Locate the cell with the specified text and output its (x, y) center coordinate. 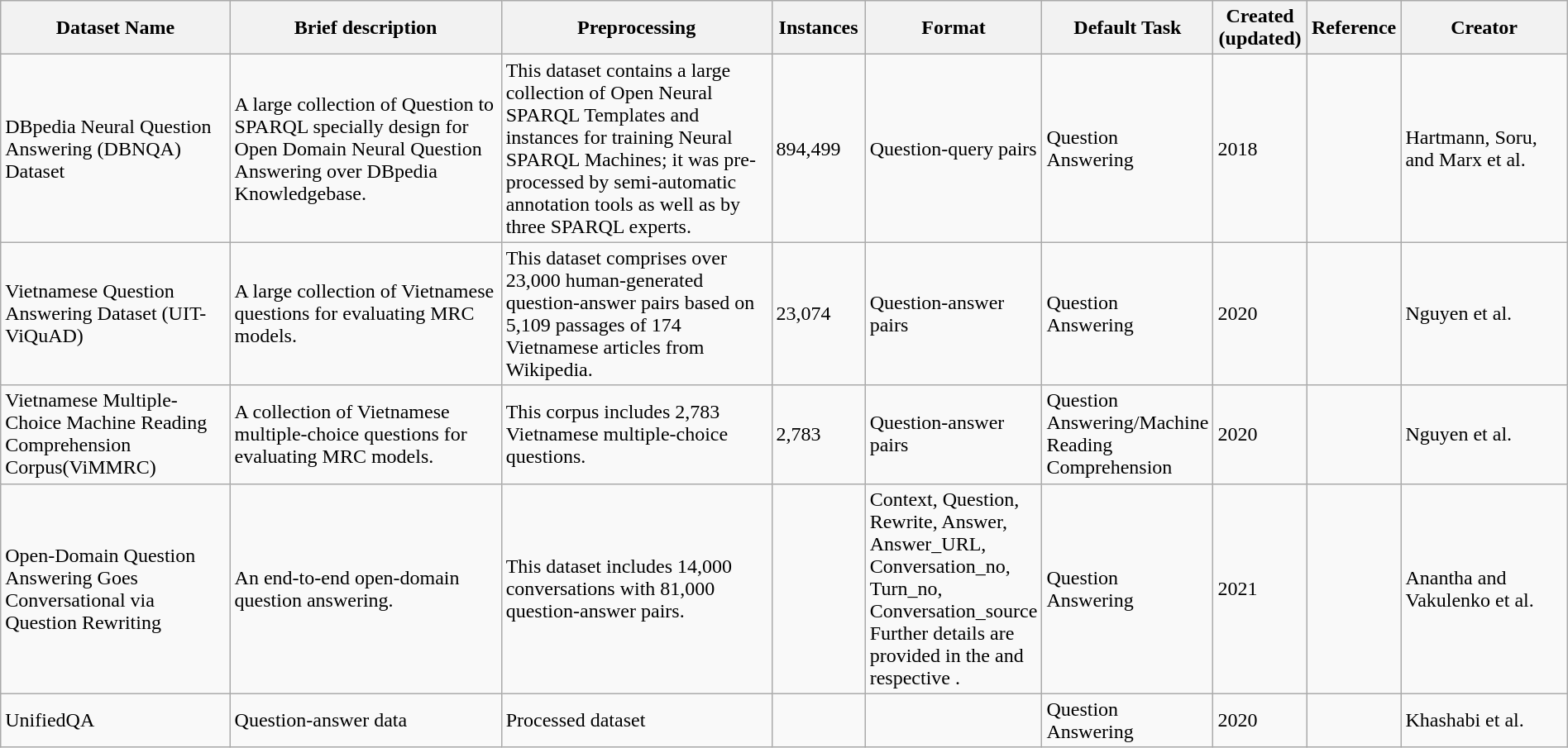
Anantha and Vakulenko et al. (1484, 588)
Question-query pairs (954, 149)
This corpus includes 2,783 Vietnamese multiple-choice questions. (637, 435)
UnifiedQA (116, 721)
Vietnamese Question Answering Dataset (UIT-ViQuAD) (116, 314)
Created (updated) (1260, 28)
A large collection of Question to SPARQL specially design for Open Domain Neural Question Answering over DBpedia Knowledgebase. (366, 149)
Vietnamese Multiple-Choice Machine Reading Comprehension Corpus(ViMMRC) (116, 435)
Default Task (1128, 28)
Question-answer data (366, 721)
This dataset includes 14,000 conversations with 81,000 question-answer pairs. (637, 588)
This dataset comprises over 23,000 human-generated question-answer pairs based on 5,109 passages of 174 Vietnamese articles from Wikipedia. (637, 314)
Creator (1484, 28)
An end-to-end open-domain question answering. (366, 588)
2021 (1260, 588)
A collection of Vietnamese multiple-choice questions for evaluating MRC models. (366, 435)
2018 (1260, 149)
23,074 (819, 314)
894,499 (819, 149)
Khashabi et al. (1484, 721)
Processed dataset (637, 721)
Format (954, 28)
Context, Question, Rewrite, Answer, Answer_URL, Conversation_no, Turn_no, Conversation_sourceFurther details are provided in the and respective . (954, 588)
2,783 (819, 435)
Question Answering/Machine Reading Comprehension (1128, 435)
Open-Domain Question Answering Goes Conversational via Question Rewriting (116, 588)
Reference (1354, 28)
Hartmann, Soru, and Marx et al. (1484, 149)
Instances (819, 28)
Dataset Name (116, 28)
DBpedia Neural Question Answering (DBNQA) Dataset (116, 149)
A large collection of Vietnamese questions for evaluating MRC models. (366, 314)
Brief description (366, 28)
Preprocessing (637, 28)
